Search for the cell housing the specified text and yield its (X, Y) center coordinate. 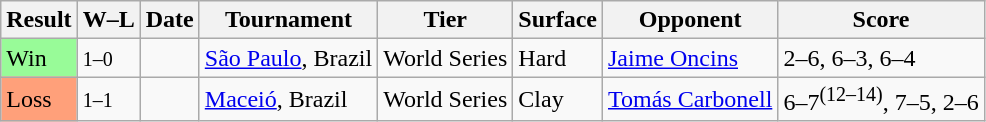
Clay (558, 100)
Score (881, 20)
Tournament (288, 20)
Maceió, Brazil (288, 100)
Tier (446, 20)
6–7(12–14), 7–5, 2–6 (881, 100)
Loss (39, 100)
Win (39, 58)
Jaime Oncins (690, 58)
2–6, 6–3, 6–4 (881, 58)
Hard (558, 58)
Opponent (690, 20)
W–L (108, 20)
Surface (558, 20)
Result (39, 20)
São Paulo, Brazil (288, 58)
Tomás Carbonell (690, 100)
1–1 (108, 100)
1–0 (108, 58)
Date (170, 20)
